Provide the (x, y) coordinate of the cell's center where the given text is located.  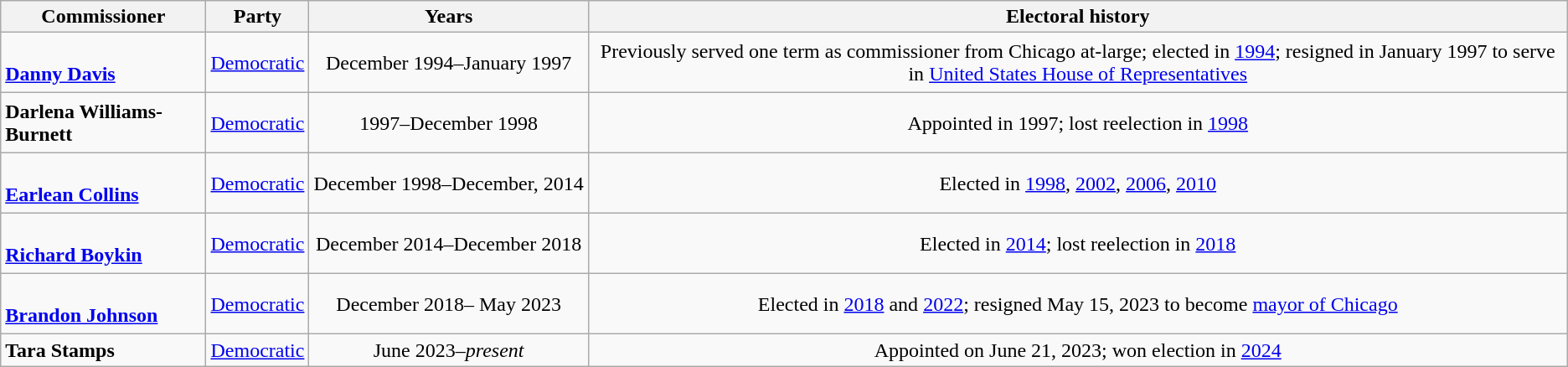
December 2014–December 2018 (449, 244)
June 2023–present (449, 350)
Elected in 2018 and 2022; resigned May 15, 2023 to become mayor of Chicago (1077, 304)
Years (449, 17)
Brandon Johnson (104, 304)
December 2018– May 2023 (449, 304)
Elected in 1998, 2002, 2006, 2010 (1077, 183)
Commissioner (104, 17)
Appointed on June 21, 2023; won election in 2024 (1077, 350)
Party (258, 17)
Electoral history (1077, 17)
Danny Davis (104, 63)
Appointed in 1997; lost reelection in 1998 (1077, 123)
Darlena Williams-Burnett (104, 123)
Elected in 2014; lost reelection in 2018 (1077, 244)
Earlean Collins (104, 183)
1997–December 1998 (449, 123)
December 1998–December, 2014 (449, 183)
Richard Boykin (104, 244)
December 1994–January 1997 (449, 63)
Tara Stamps (104, 350)
